Scan for the cell matching the given text and deliver its (X, Y) coordinate at center. 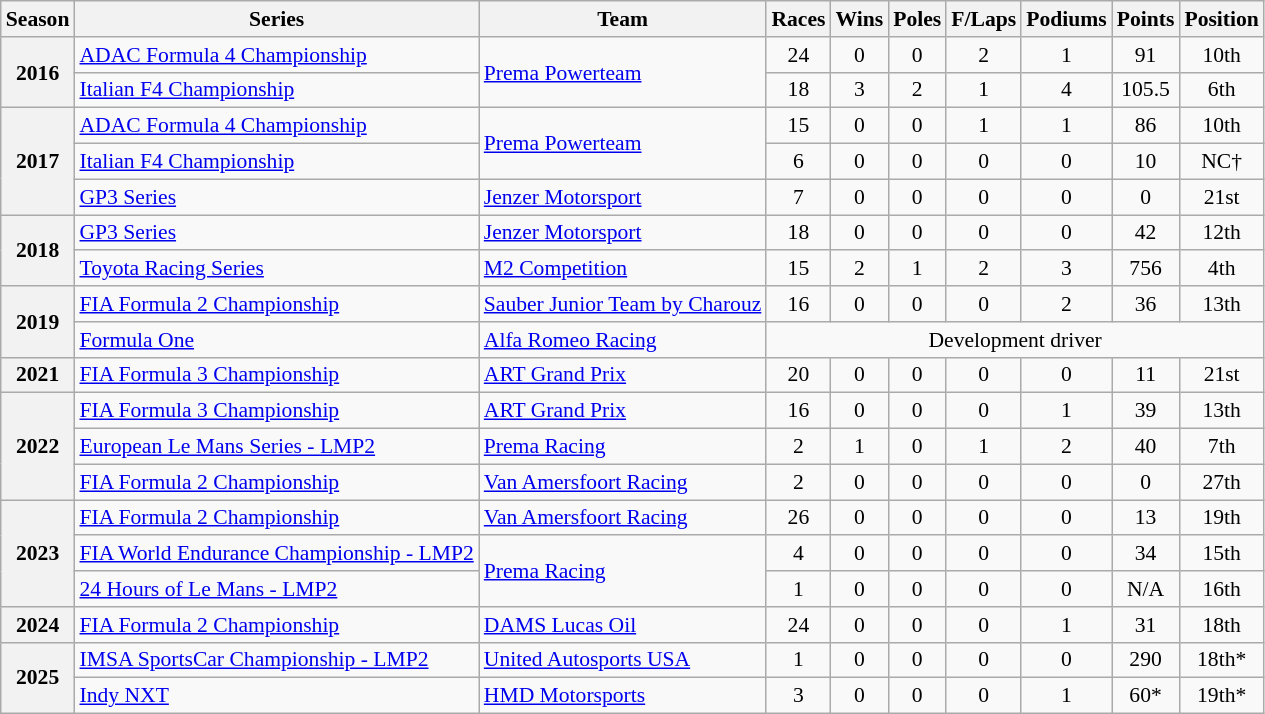
13 (1146, 518)
12th (1221, 233)
40 (1146, 447)
6 (798, 162)
18th (1221, 625)
10 (1146, 162)
15th (1221, 554)
24 Hours of Le Mans - LMP2 (276, 589)
31 (1146, 625)
F/Laps (984, 19)
6th (1221, 90)
2023 (38, 554)
27th (1221, 482)
18th* (1221, 660)
19th* (1221, 696)
2025 (38, 678)
IMSA SportsCar Championship - LMP2 (276, 660)
290 (1146, 660)
DAMS Lucas Oil (623, 625)
86 (1146, 126)
756 (1146, 269)
Indy NXT (276, 696)
Wins (859, 19)
Team (623, 19)
2019 (38, 322)
Alfa Romeo Racing (623, 340)
2022 (38, 446)
N/A (1146, 589)
Season (38, 19)
FIA World Endurance Championship - LMP2 (276, 554)
Formula One (276, 340)
2018 (38, 250)
Toyota Racing Series (276, 269)
7 (798, 197)
2016 (38, 72)
Poles (917, 19)
Podiums (1066, 19)
2021 (38, 375)
91 (1146, 55)
19th (1221, 518)
60* (1146, 696)
HMD Motorsports (623, 696)
Races (798, 19)
Series (276, 19)
United Autosports USA (623, 660)
NC† (1221, 162)
42 (1146, 233)
105.5 (1146, 90)
Development driver (1015, 340)
7th (1221, 447)
Position (1221, 19)
Points (1146, 19)
34 (1146, 554)
11 (1146, 375)
4th (1221, 269)
26 (798, 518)
European Le Mans Series - LMP2 (276, 447)
16th (1221, 589)
2017 (38, 162)
39 (1146, 411)
Sauber Junior Team by Charouz (623, 304)
2024 (38, 625)
20 (798, 375)
36 (1146, 304)
M2 Competition (623, 269)
